Determine the [x, y] coordinate at the center of the cell enclosing the given text.  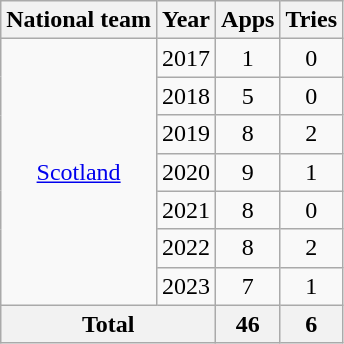
2022 [186, 248]
Apps [248, 20]
Year [186, 20]
2019 [186, 134]
2020 [186, 172]
7 [248, 286]
6 [312, 324]
2021 [186, 210]
2017 [186, 58]
Total [108, 324]
5 [248, 96]
Scotland [79, 172]
National team [79, 20]
Tries [312, 20]
2023 [186, 286]
9 [248, 172]
2018 [186, 96]
46 [248, 324]
